Search for the cell housing the specified text and yield its [x, y] center coordinate. 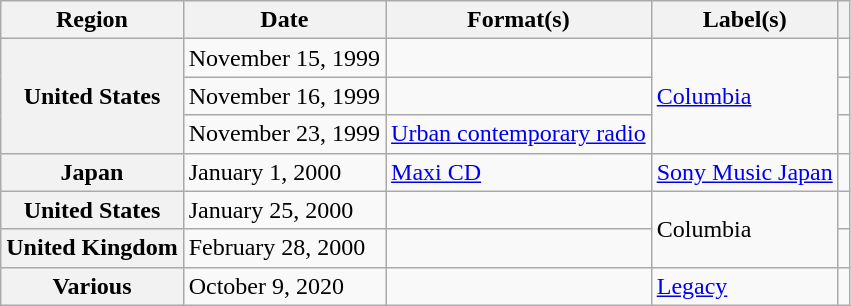
Various [92, 286]
Date [284, 20]
Sony Music Japan [744, 172]
January 25, 2000 [284, 210]
Region [92, 20]
November 23, 1999 [284, 134]
February 28, 2000 [284, 248]
November 15, 1999 [284, 58]
Maxi CD [519, 172]
United Kingdom [92, 248]
Japan [92, 172]
Urban contemporary radio [519, 134]
Format(s) [519, 20]
October 9, 2020 [284, 286]
Label(s) [744, 20]
Legacy [744, 286]
November 16, 1999 [284, 96]
January 1, 2000 [284, 172]
